Provide the [X, Y] coordinate of the cell's center where the given text is located.  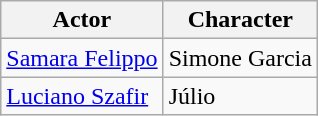
Samara Felippo [82, 58]
Character [240, 20]
Actor [82, 20]
Simone Garcia [240, 58]
Júlio [240, 96]
Luciano Szafir [82, 96]
